Output the (X, Y) coordinate of the center of the cell containing the given text.  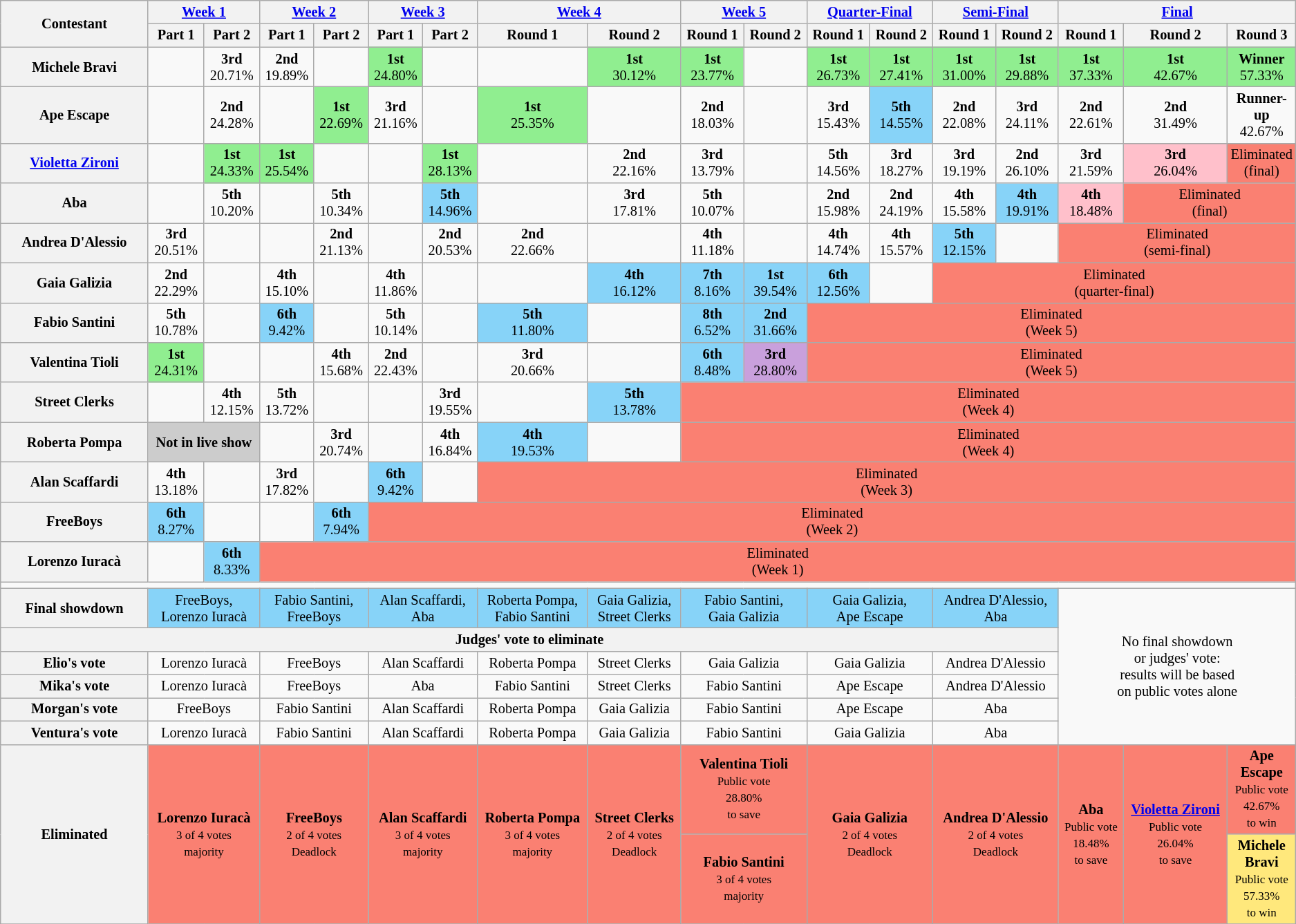
Alan Scaffardi3 of 4 votesmajority (423, 833)
Judges' vote to eliminate (529, 639)
Contestant (75, 23)
5th10.20% (232, 203)
2nd26.10% (1027, 163)
3rd20.74% (341, 442)
Week 5 (744, 12)
5th12.15% (964, 243)
6th7.94% (341, 522)
1st28.13% (451, 163)
3rd19.19% (964, 163)
1st25.35% (532, 115)
Morgan's vote (75, 709)
6th8.33% (232, 562)
Valentina Tioli (75, 362)
Gaia Galizia,Street Clerks (635, 608)
4th15.68% (341, 362)
Andrea D'Alessio2 of 4 votesDeadlock (995, 833)
3rd13.79% (712, 163)
FreeBoys2 of 4 votesDeadlock (314, 833)
Final (1176, 12)
Ventura's vote (75, 733)
4th13.18% (176, 482)
AbaPublic vote18.48%to save (1091, 833)
2nd31.49% (1175, 115)
Fabio Santini3 of 4 votesmajority (744, 878)
3rd20.71% (232, 67)
Valentina TioliPublic vote28.80%to save (744, 789)
Elio's vote (75, 663)
4th14.74% (838, 243)
Week 1 (203, 12)
2nd18.03% (712, 115)
Violetta ZironiPublic vote26.04%to save (1175, 833)
2nd21.13% (341, 243)
4th16.12% (635, 283)
1st39.54% (776, 283)
4th11.86% (395, 283)
2nd24.28% (232, 115)
2nd31.66% (776, 323)
1st29.88% (1027, 67)
2nd20.53% (451, 243)
2nd22.08% (964, 115)
5th13.78% (635, 402)
4th18.48% (1091, 203)
Roberta Pompa3 of 4 votesmajority (532, 833)
5th14.56% (838, 163)
2nd22.61% (1091, 115)
4th15.10% (288, 283)
5th10.14% (395, 323)
Not in live show (203, 442)
5th14.96% (451, 203)
1st31.00% (964, 67)
Roberta Pompa,Fabio Santini (532, 608)
2nd22.29% (176, 283)
3rd15.43% (838, 115)
Quarter-Final (870, 12)
4th16.84% (451, 442)
3rd28.80% (776, 362)
3rd20.66% (532, 362)
Lorenzo Iuracà3 of 4 votesmajority (203, 833)
2nd22.43% (395, 362)
6th8.27% (176, 522)
1st42.67% (1175, 67)
Semi-Final (995, 12)
6th8.48% (712, 362)
5th11.80% (532, 323)
1st27.41% (901, 67)
Violetta Zironi (75, 163)
Winner57.33% (1262, 67)
Final showdown (75, 608)
4th19.53% (532, 442)
5th10.78% (176, 323)
5th10.34% (341, 203)
Round 3 (1262, 35)
1st24.33% (232, 163)
3rd17.81% (635, 203)
Michele Bravi (75, 67)
4th15.57% (901, 243)
4th12.15% (232, 402)
Eliminated(Week 2) (832, 522)
2nd19.89% (288, 67)
3rd21.59% (1091, 163)
Gaia Galizia2 of 4 votesDeadlock (870, 833)
FreeBoys,Lorenzo Iuracà (203, 608)
Week 4 (579, 12)
Mika's vote (75, 686)
4th19.91% (1027, 203)
5th13.72% (288, 402)
1st23.77% (712, 67)
Ape EscapePublic vote42.67%to win (1262, 789)
Fabio Santini,Gaia Galizia (744, 608)
Gaia Galizia,Ape Escape (870, 608)
Michele BraviPublic vote57.33%to win (1262, 878)
2nd15.98% (838, 203)
3rd21.16% (395, 115)
Eliminated(Week 1) (778, 562)
4th15.58% (964, 203)
5th10.07% (712, 203)
3rd18.27% (901, 163)
7th8.16% (712, 283)
No final showdownor judges' vote:results will be basedon public votes alone (1176, 666)
1st30.12% (635, 67)
Street Clerks2 of 4 votesDeadlock (635, 833)
4th11.18% (712, 243)
1st26.73% (838, 67)
Fabio Santini,FreeBoys (314, 608)
Week 2 (314, 12)
Runner-up42.67% (1262, 115)
3rd26.04% (1175, 163)
3rd17.82% (288, 482)
1st24.31% (176, 362)
Eliminated (75, 833)
2nd22.66% (532, 243)
8th6.52% (712, 323)
Eliminated(quarter-final) (1114, 283)
2nd22.16% (635, 163)
3rd19.55% (451, 402)
1st25.54% (288, 163)
Alan Scaffardi,Aba (423, 608)
6th12.56% (838, 283)
3rd20.51% (176, 243)
3rd24.11% (1027, 115)
Andrea D'Alessio,Aba (995, 608)
1st37.33% (1091, 67)
Eliminated(Week 3) (886, 482)
Eliminated(semi-final) (1176, 243)
1st22.69% (341, 115)
Week 3 (423, 12)
2nd24.19% (901, 203)
5th14.55% (901, 115)
1st24.80% (395, 67)
